Provide the (x, y) coordinate of the cell's center where the given text is located.  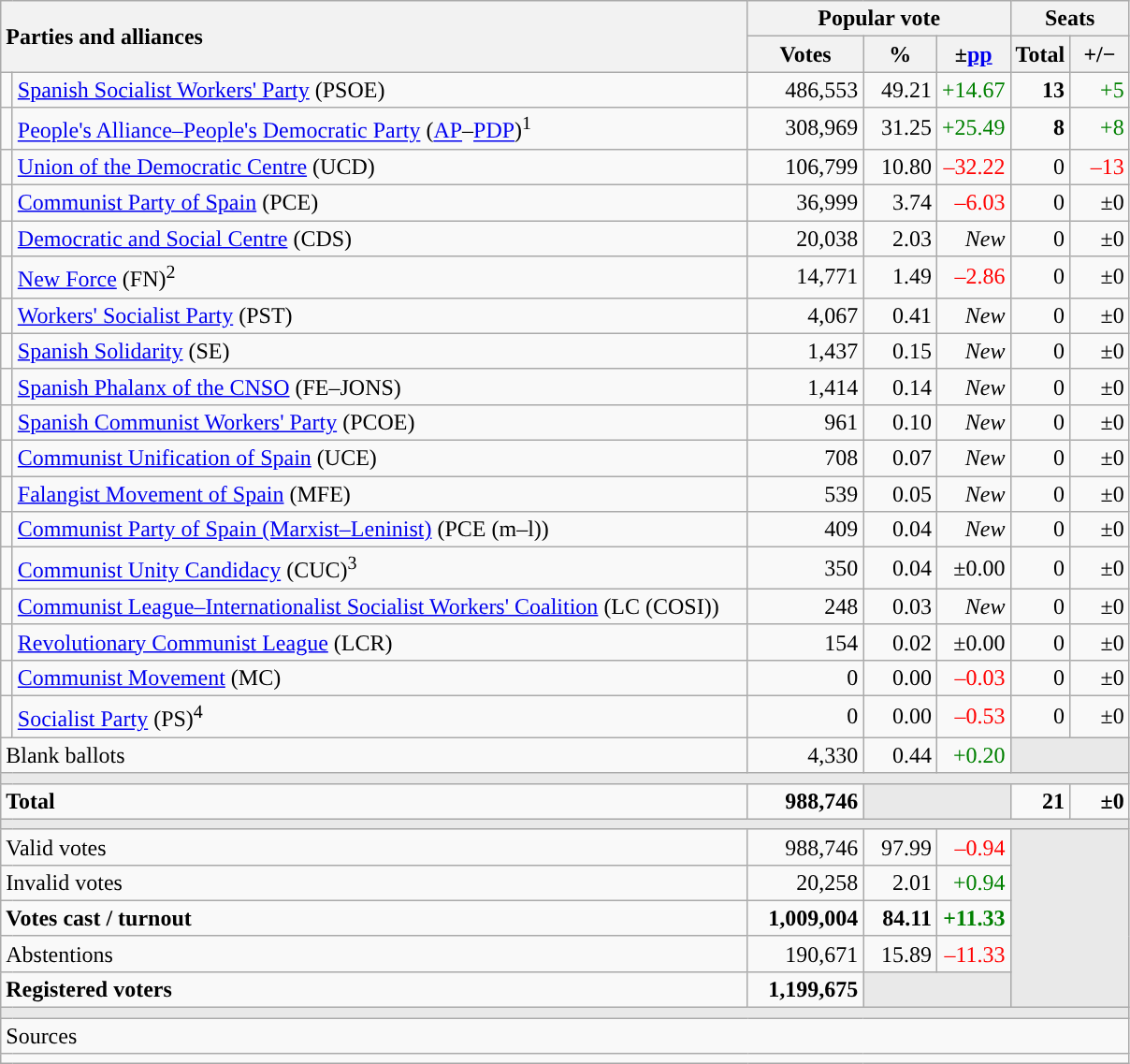
Spanish Communist Workers' Party (PCOE) (380, 422)
1,199,675 (805, 989)
14,771 (805, 277)
–2.86 (973, 277)
4,330 (805, 755)
0.03 (900, 606)
±pp (973, 54)
–13 (1100, 167)
1,414 (805, 386)
Union of the Democratic Centre (UCD) (380, 167)
Popular vote (879, 19)
0.07 (900, 458)
31.25 (900, 129)
Registered voters (374, 989)
Votes (805, 54)
–6.03 (973, 203)
21 (1040, 801)
–0.94 (973, 847)
1,437 (805, 351)
Revolutionary Communist League (LCR) (380, 642)
Seats (1070, 19)
308,969 (805, 129)
Invalid votes (374, 882)
Communist Unification of Spain (UCE) (380, 458)
0.02 (900, 642)
0.05 (900, 494)
New Force (FN)2 (380, 277)
248 (805, 606)
+11.33 (973, 918)
Falangist Movement of Spain (MFE) (380, 494)
–0.53 (973, 717)
Communist Party of Spain (Marxist–Leninist) (PCE (m–l)) (380, 530)
486,553 (805, 90)
0.15 (900, 351)
3.74 (900, 203)
0.41 (900, 315)
People's Alliance–People's Democratic Party (AP–PDP)1 (380, 129)
154 (805, 642)
Spanish Socialist Workers' Party (PSOE) (380, 90)
Communist Movement (MC) (380, 678)
Communist Unity Candidacy (CUC)3 (380, 569)
+5 (1100, 90)
15.89 (900, 954)
10.80 (900, 167)
Democratic and Social Centre (CDS) (380, 239)
2.03 (900, 239)
350 (805, 569)
% (900, 54)
Socialist Party (PS)4 (380, 717)
13 (1040, 90)
Abstentions (374, 954)
8 (1040, 129)
–11.33 (973, 954)
20,258 (805, 882)
409 (805, 530)
Blank ballots (374, 755)
1,009,004 (805, 918)
0.10 (900, 422)
+25.49 (973, 129)
–32.22 (973, 167)
1.49 (900, 277)
97.99 (900, 847)
Communist League–Internationalist Socialist Workers' Coalition (LC (COSI)) (380, 606)
Workers' Socialist Party (PST) (380, 315)
190,671 (805, 954)
+0.94 (973, 882)
2.01 (900, 882)
Valid votes (374, 847)
36,999 (805, 203)
Votes cast / turnout (374, 918)
84.11 (900, 918)
+14.67 (973, 90)
0.44 (900, 755)
539 (805, 494)
0.14 (900, 386)
49.21 (900, 90)
Spanish Phalanx of the CNSO (FE–JONS) (380, 386)
20,038 (805, 239)
+/− (1100, 54)
961 (805, 422)
Parties and alliances (374, 36)
Communist Party of Spain (PCE) (380, 203)
106,799 (805, 167)
+0.20 (973, 755)
Spanish Solidarity (SE) (380, 351)
4,067 (805, 315)
–0.03 (973, 678)
+8 (1100, 129)
Sources (565, 1036)
708 (805, 458)
